From the cell containing the given text, extract its center point as [X, Y] coordinate. 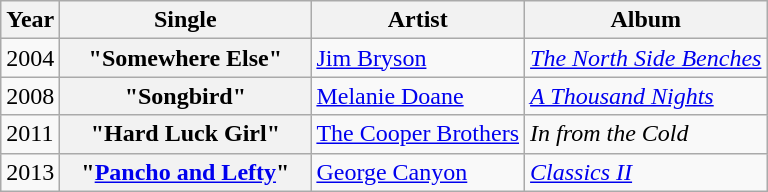
2011 [30, 134]
The North Side Benches [646, 58]
Classics II [646, 172]
George Canyon [418, 172]
Single [186, 20]
In from the Cold [646, 134]
"Somewhere Else" [186, 58]
"Pancho and Lefty" [186, 172]
Album [646, 20]
"Hard Luck Girl" [186, 134]
"Songbird" [186, 96]
The Cooper Brothers [418, 134]
A Thousand Nights [646, 96]
2004 [30, 58]
2008 [30, 96]
Jim Bryson [418, 58]
Artist [418, 20]
Melanie Doane [418, 96]
Year [30, 20]
2013 [30, 172]
